Pinpoint the cell where the given text exists, returning its (X, Y) midpoint coordinate. 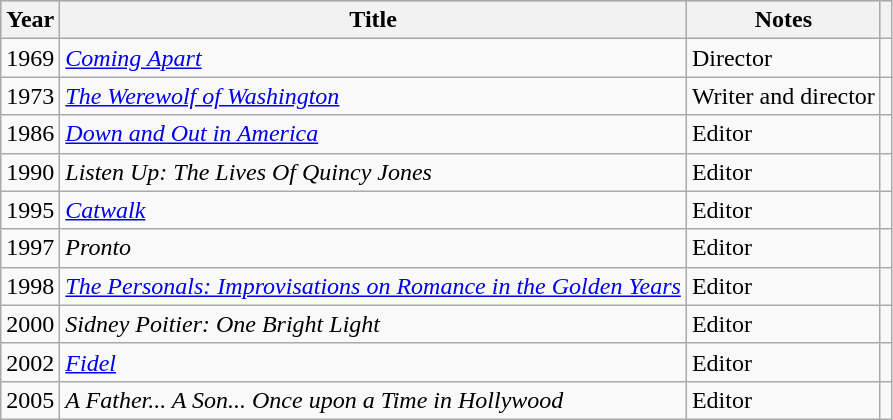
Director (783, 58)
Pronto (374, 248)
Down and Out in America (374, 134)
Listen Up: The Lives Of Quincy Jones (374, 172)
2000 (30, 324)
1998 (30, 286)
Sidney Poitier: One Bright Light (374, 324)
The Personals: Improvisations on Romance in the Golden Years (374, 286)
1986 (30, 134)
1969 (30, 58)
A Father... A Son... Once upon a Time in Hollywood (374, 400)
Coming Apart (374, 58)
Notes (783, 20)
1995 (30, 210)
Fidel (374, 362)
2002 (30, 362)
1990 (30, 172)
Year (30, 20)
Catwalk (374, 210)
The Werewolf of Washington (374, 96)
Writer and director (783, 96)
2005 (30, 400)
1973 (30, 96)
Title (374, 20)
1997 (30, 248)
